Search for the cell housing the specified text and yield its (X, Y) center coordinate. 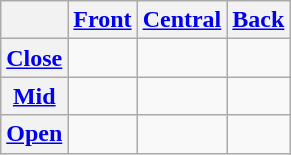
Central (182, 20)
Front (102, 20)
Back (258, 20)
Mid (34, 96)
Close (34, 58)
Open (34, 134)
